For the text-containing cell, return its midpoint in [X, Y] coordinate format. 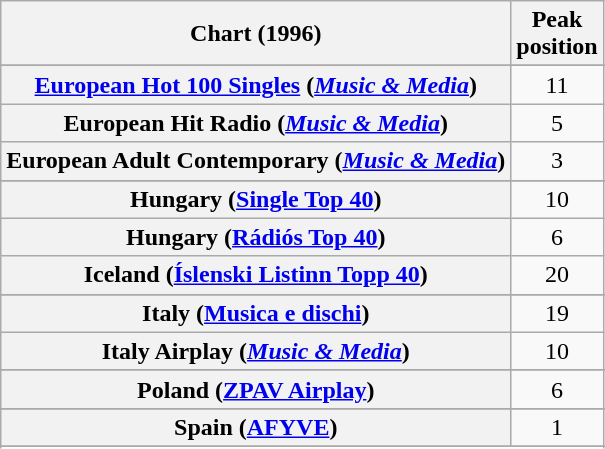
3 [557, 161]
European Hit Radio (Music & Media) [256, 123]
Italy (Musica e dischi) [256, 313]
Iceland (Íslenski Listinn Topp 40) [256, 275]
Spain (AFYVE) [256, 427]
1 [557, 427]
European Hot 100 Singles (Music & Media) [256, 85]
19 [557, 313]
European Adult Contemporary (Music & Media) [256, 161]
5 [557, 123]
Peakposition [557, 34]
Italy Airplay (Music & Media) [256, 351]
20 [557, 275]
Poland (ZPAV Airplay) [256, 389]
Hungary (Single Top 40) [256, 199]
Hungary (Rádiós Top 40) [256, 237]
11 [557, 85]
Chart (1996) [256, 34]
